Capture the cell that displays the provided text and extract its [X, Y] central coordinate. 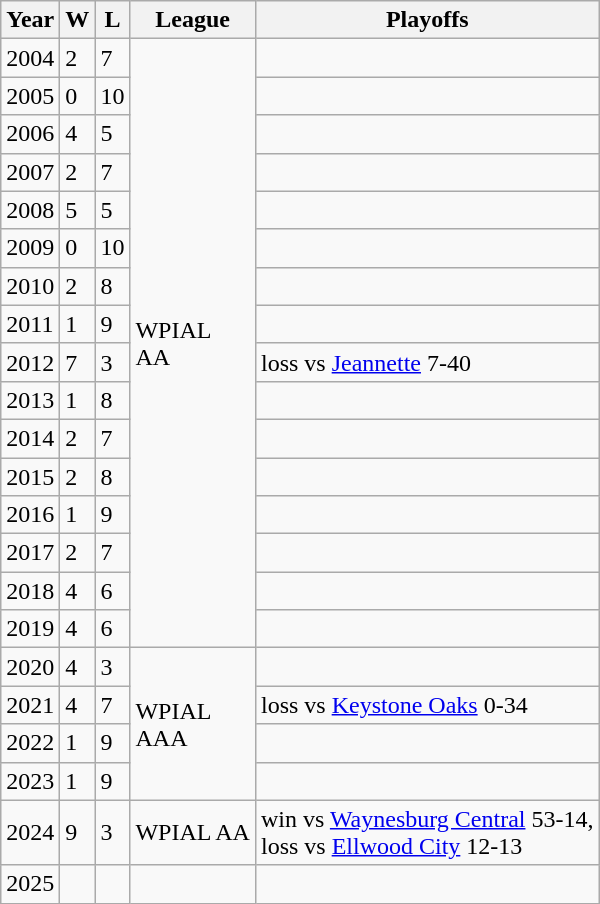
2011 [30, 324]
2009 [30, 248]
2014 [30, 438]
Playoffs [427, 20]
2018 [30, 591]
2024 [30, 832]
2005 [30, 96]
2012 [30, 362]
2023 [30, 781]
2016 [30, 515]
Year [30, 20]
2022 [30, 743]
loss vs Jeannette 7-40 [427, 362]
WPIAL AA [193, 832]
WPIALAAA [193, 724]
WPIALAA [193, 344]
2019 [30, 629]
2004 [30, 58]
2010 [30, 286]
2013 [30, 400]
League [193, 20]
L [112, 20]
2015 [30, 477]
2008 [30, 210]
2021 [30, 705]
2007 [30, 172]
W [78, 20]
2020 [30, 667]
2006 [30, 134]
loss vs Keystone Oaks 0-34 [427, 705]
2025 [30, 884]
2017 [30, 553]
win vs Waynesburg Central 53-14,loss vs Ellwood City 12-13 [427, 832]
